Scan for the cell matching the given text and deliver its [X, Y] coordinate at center. 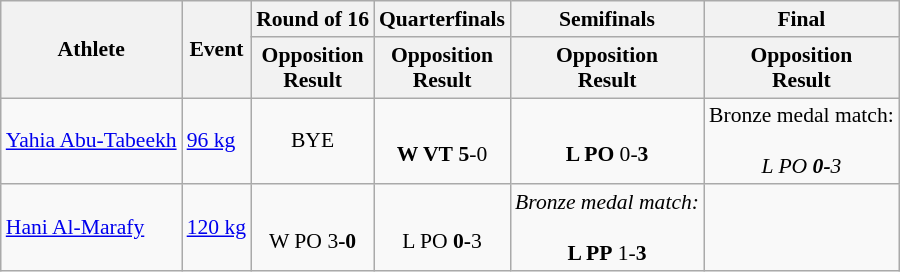
Quarterfinals [442, 19]
BYE [312, 142]
Event [216, 50]
Bronze medal match:L PO 0-3 [802, 142]
Final [802, 19]
W VT 5-0 [442, 142]
Yahia Abu-Tabeekh [92, 142]
120 kg [216, 228]
Bronze medal match:L PP 1-3 [607, 228]
Semifinals [607, 19]
96 kg [216, 142]
W PO 3-0 [312, 228]
Hani Al-Marafy [92, 228]
Athlete [92, 50]
Round of 16 [312, 19]
